Identify which cell holds the provided text, then report its (x, y) central coordinate. 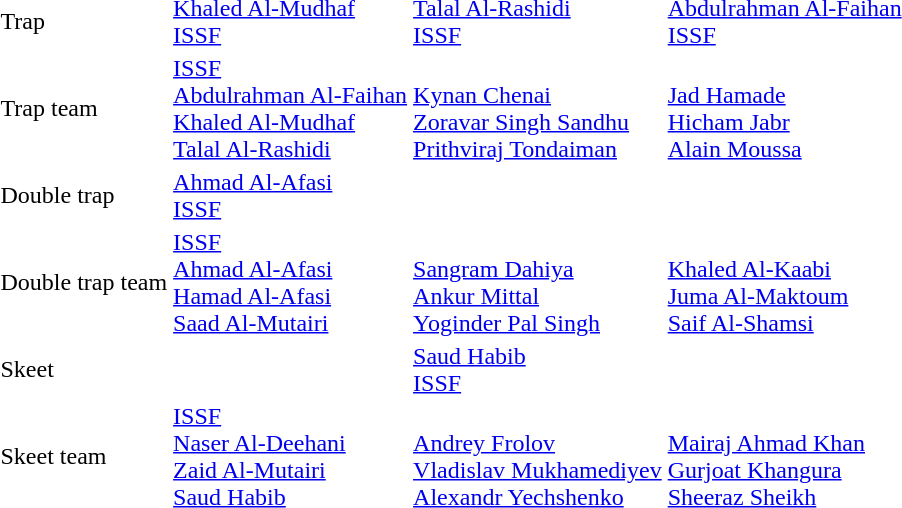
Saud Habib ISSF (538, 370)
ISSFAbdulrahman Al-FaihanKhaled Al-MudhafTalal Al-Rashidi (290, 108)
Kynan ChenaiZoravar Singh SandhuPrithviraj Tondaiman (538, 108)
Sangram DahiyaAnkur MittalYoginder Pal Singh (538, 282)
Ahmad Al-Afasi ISSF (290, 196)
ISSFAhmad Al-AfasiHamad Al-AfasiSaad Al-Mutairi (290, 282)
